Return [X, Y] of the center of cell containing provided text 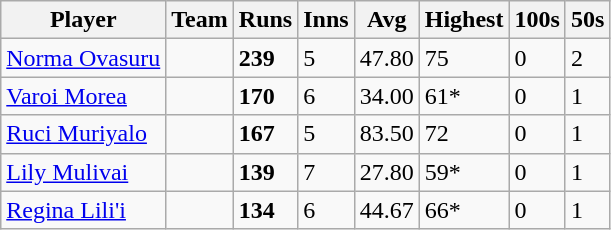
Varoi Morea [84, 96]
34.00 [386, 96]
Highest [464, 20]
Player [84, 20]
75 [464, 58]
100s [537, 20]
139 [265, 172]
170 [265, 96]
83.50 [386, 134]
50s [587, 20]
134 [265, 210]
66* [464, 210]
Lily Mulivai [84, 172]
Regina Lili'i [84, 210]
61* [464, 96]
239 [265, 58]
44.67 [386, 210]
Avg [386, 20]
59* [464, 172]
2 [587, 58]
47.80 [386, 58]
72 [464, 134]
167 [265, 134]
Norma Ovasuru [84, 58]
7 [326, 172]
Team [200, 20]
Ruci Muriyalo [84, 134]
27.80 [386, 172]
Runs [265, 20]
Inns [326, 20]
